Pinpoint the cell where the given text exists, returning its [x, y] midpoint coordinate. 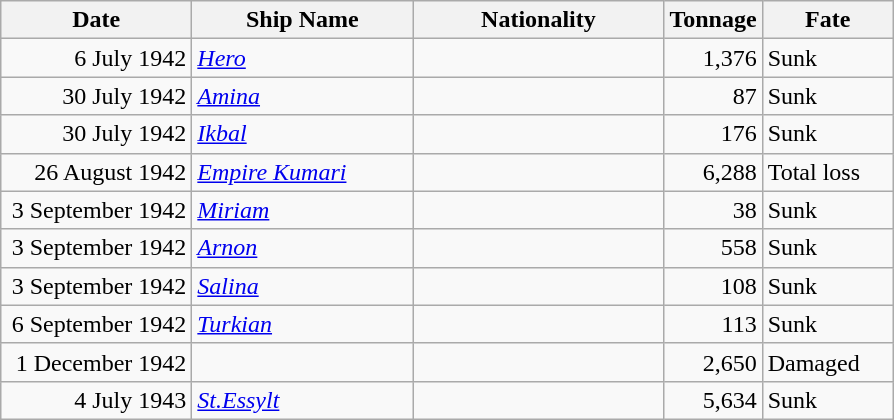
Ship Name [302, 20]
2,650 [713, 362]
38 [713, 210]
Ikbal [302, 134]
176 [713, 134]
Date [96, 20]
5,634 [713, 400]
1,376 [713, 58]
Tonnage [713, 20]
6 July 1942 [96, 58]
87 [713, 96]
Salina [302, 286]
Total loss [828, 172]
108 [713, 286]
Empire Kumari [302, 172]
Hero [302, 58]
113 [713, 324]
558 [713, 248]
St.Essylt [302, 400]
Damaged [828, 362]
26 August 1942 [96, 172]
4 July 1943 [96, 400]
6 September 1942 [96, 324]
Miriam [302, 210]
1 December 1942 [96, 362]
Amina [302, 96]
6,288 [713, 172]
Turkian [302, 324]
Fate [828, 20]
Arnon [302, 248]
Nationality [538, 20]
